Return the [X, Y] coordinate for the center point of the cell that contains the specified text.  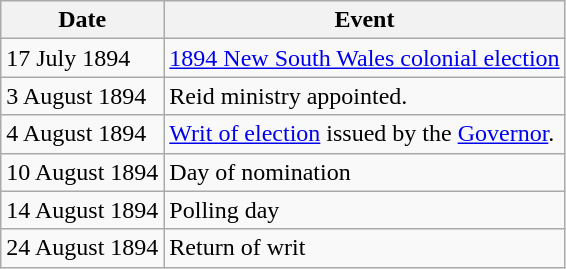
Day of nomination [364, 172]
Date [82, 20]
4 August 1894 [82, 134]
Reid ministry appointed. [364, 96]
14 August 1894 [82, 210]
3 August 1894 [82, 96]
1894 New South Wales colonial election [364, 58]
Polling day [364, 210]
Event [364, 20]
17 July 1894 [82, 58]
24 August 1894 [82, 248]
Writ of election issued by the Governor. [364, 134]
Return of writ [364, 248]
10 August 1894 [82, 172]
